Locate the cell with the specified text and output its (X, Y) center coordinate. 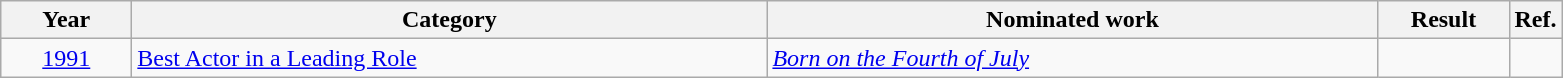
1991 (66, 58)
Nominated work (1072, 20)
Year (66, 20)
Born on the Fourth of July (1072, 58)
Ref. (1536, 20)
Category (450, 20)
Result (1444, 20)
Best Actor in a Leading Role (450, 58)
